Find where the given text appears and provide that cell's center as [X, Y] coordinate. 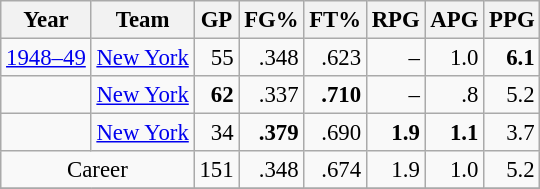
.379 [272, 133]
APG [454, 20]
.710 [336, 95]
.8 [454, 95]
PPG [512, 20]
Team [142, 20]
34 [216, 133]
.623 [336, 58]
55 [216, 58]
RPG [396, 20]
GP [216, 20]
.674 [336, 170]
.337 [272, 95]
6.1 [512, 58]
Year [46, 20]
1948–49 [46, 58]
FT% [336, 20]
FG% [272, 20]
Career [98, 170]
.690 [336, 133]
62 [216, 95]
1.1 [454, 133]
151 [216, 170]
3.7 [512, 133]
